Detect which cell encompasses the target text, then output its [X, Y] center coordinate. 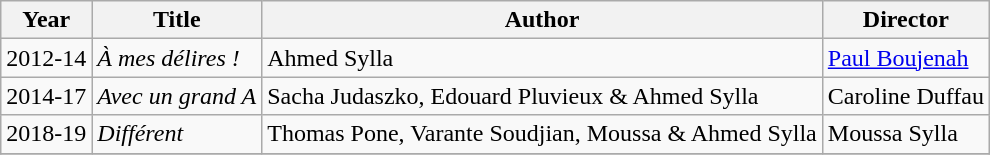
Year [46, 20]
Ahmed Sylla [542, 58]
Différent [177, 134]
2018-19 [46, 134]
Sacha Judaszko, Edouard Pluvieux & Ahmed Sylla [542, 96]
Paul Boujenah [906, 58]
Moussa Sylla [906, 134]
Title [177, 20]
2012-14 [46, 58]
Thomas Pone, Varante Soudjian, Moussa & Ahmed Sylla [542, 134]
2014-17 [46, 96]
Author [542, 20]
Avec un grand A [177, 96]
À mes délires ! [177, 58]
Caroline Duffau [906, 96]
Director [906, 20]
